Return [x, y] of the center of cell containing provided text 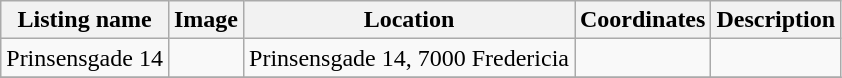
Prinsensgade 14, 7000 Fredericia [410, 58]
Description [776, 20]
Listing name [85, 20]
Coordinates [642, 20]
Location [410, 20]
Image [206, 20]
Prinsensgade 14 [85, 58]
